Determine the (X, Y) coordinate at the center of the cell enclosing the given text.  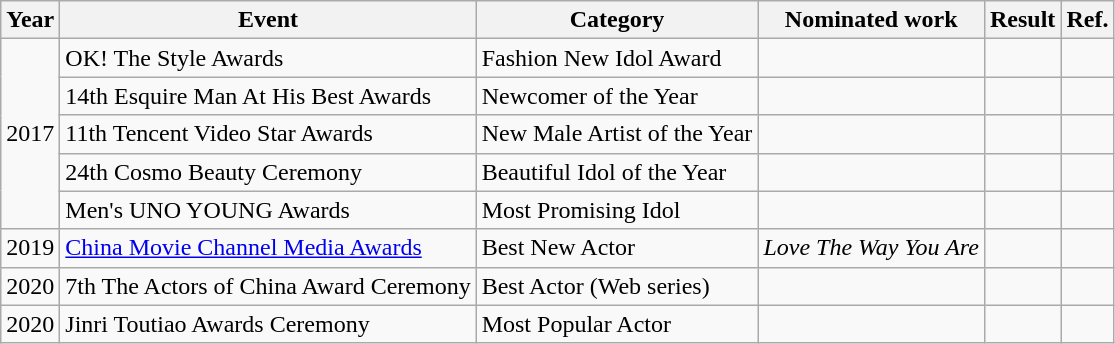
Ref. (1088, 20)
Beautiful Idol of the Year (617, 172)
Most Popular Actor (617, 324)
Result (1022, 20)
Nominated work (872, 20)
Most Promising Idol (617, 210)
Newcomer of the Year (617, 96)
China Movie Channel Media Awards (268, 248)
New Male Artist of the Year (617, 134)
Men's UNO YOUNG Awards (268, 210)
14th Esquire Man At His Best Awards (268, 96)
7th The Actors of China Award Ceremony (268, 286)
11th Tencent Video Star Awards (268, 134)
2019 (30, 248)
Category (617, 20)
Year (30, 20)
2017 (30, 134)
OK! The Style Awards (268, 58)
Best Actor (Web series) (617, 286)
Fashion New Idol Award (617, 58)
24th Cosmo Beauty Ceremony (268, 172)
Best New Actor (617, 248)
Love The Way You Are (872, 248)
Event (268, 20)
Jinri Toutiao Awards Ceremony (268, 324)
